Provide the (X, Y) coordinate of the cell's center where the given text is located.  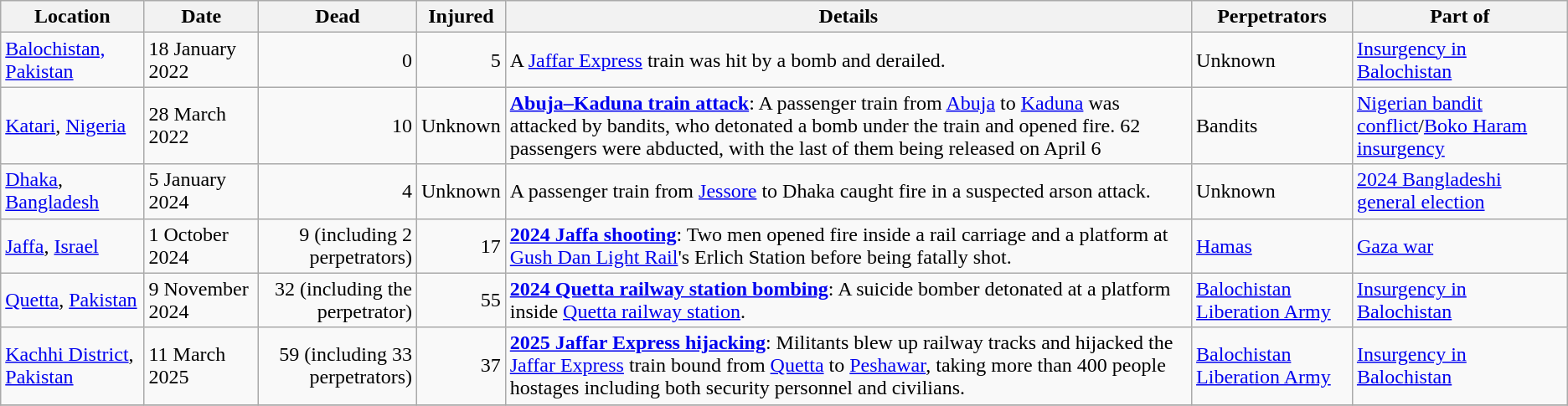
Nigerian bandit conflict/Boko Haram insurgency (1459, 126)
2024 Jaffa shooting: Two men opened fire inside a rail carriage and a platform at Gush Dan Light Rail's Erlich Station before being fatally shot. (848, 246)
0 (337, 60)
2024 Quetta railway station bombing: A suicide bomber detonated at a platform inside Quetta railway station. (848, 300)
Perpetrators (1272, 17)
Location (72, 17)
Hamas (1272, 246)
18 January 2022 (201, 60)
Details (848, 17)
5 January 2024 (201, 191)
37 (462, 366)
9 November 2024 (201, 300)
Katari, Nigeria (72, 126)
A Jaffar Express train was hit by a bomb and derailed. (848, 60)
Part of (1459, 17)
Date (201, 17)
Dead (337, 17)
Balochistan, Pakistan (72, 60)
A passenger train from Jessore to Dhaka caught fire in a suspected arson attack. (848, 191)
1 October 2024 (201, 246)
Gaza war (1459, 246)
Jaffa, Israel (72, 246)
4 (337, 191)
28 March 2022 (201, 126)
Dhaka, Bangladesh (72, 191)
Injured (462, 17)
55 (462, 300)
Quetta, Pakistan (72, 300)
2024 Bangladeshi general election (1459, 191)
32 (including the perpetrator) (337, 300)
11 March 2025 (201, 366)
59 (including 33 perpetrators) (337, 366)
Kachhi District, Pakistan (72, 366)
9 (including 2 perpetrators) (337, 246)
5 (462, 60)
10 (337, 126)
17 (462, 246)
Bandits (1272, 126)
